Identify which cell holds the provided text, then report its [X, Y] central coordinate. 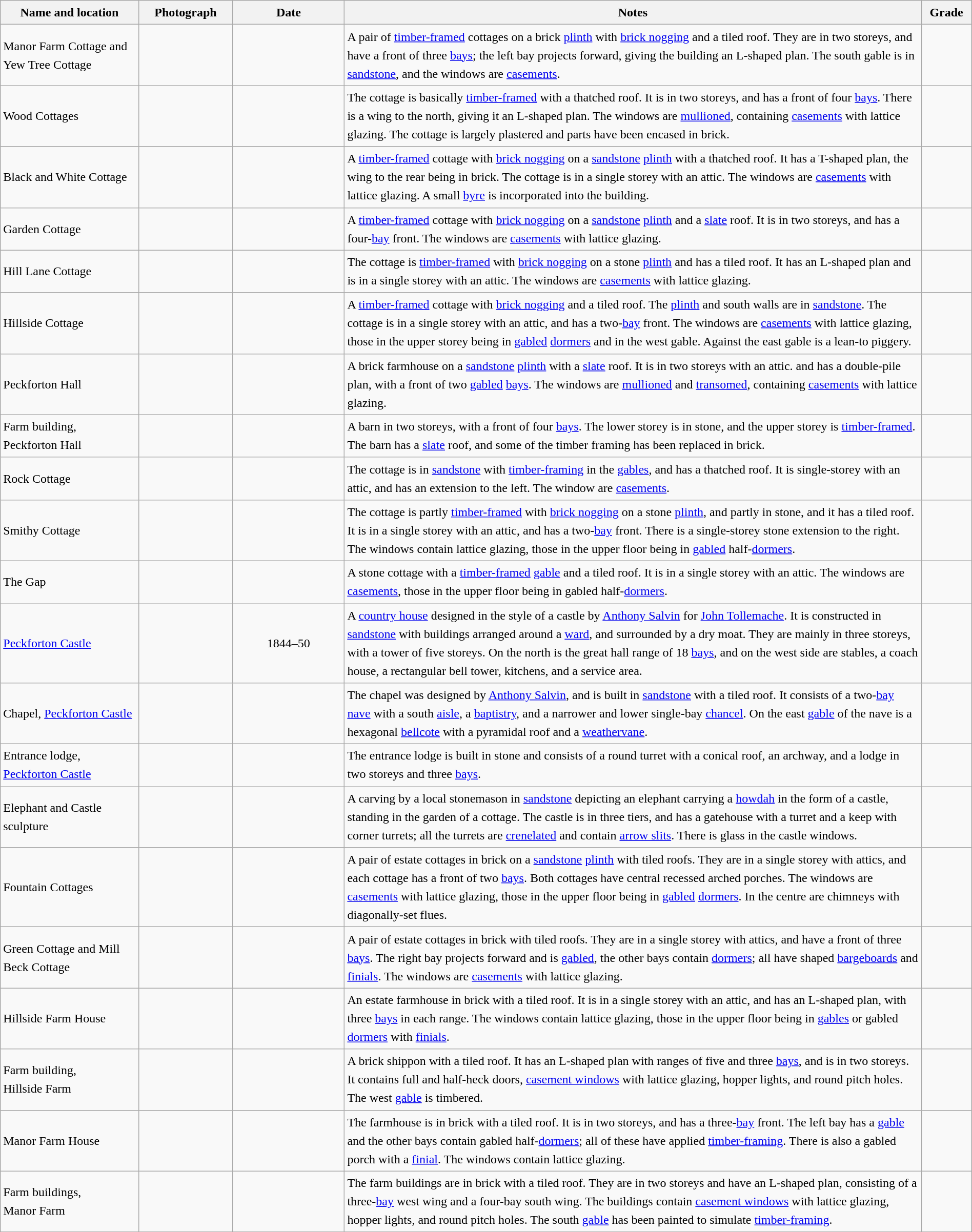
Entrance lodge, Peckforton Castle [70, 766]
The Gap [70, 582]
Farm buildings,Manor Farm [70, 1201]
Farm building,Peckforton Hall [70, 436]
Peckforton Castle [70, 644]
Smithy Cottage [70, 530]
The entrance lodge is built in stone and consists of a round turret with a conical roof, an archway, and a lodge in two storeys and three bays. [633, 766]
Elephant and Castle sculpture [70, 817]
Peckforton Hall [70, 384]
Fountain Cottages [70, 888]
Chapel, Peckforton Castle [70, 713]
Green Cottage and Mill Beck Cottage [70, 957]
Date [289, 12]
Manor Farm Cottage and Yew Tree Cottage [70, 55]
Hill Lane Cottage [70, 272]
Manor Farm House [70, 1141]
Farm building,Hillside Farm [70, 1079]
1844–50 [289, 644]
Black and White Cottage [70, 177]
Notes [633, 12]
Name and location [70, 12]
Wood Cottages [70, 116]
Rock Cottage [70, 479]
Hillside Farm House [70, 1019]
Grade [946, 12]
Garden Cottage [70, 229]
Photograph [186, 12]
Hillside Cottage [70, 323]
